Search for the cell housing the specified text and yield its [x, y] center coordinate. 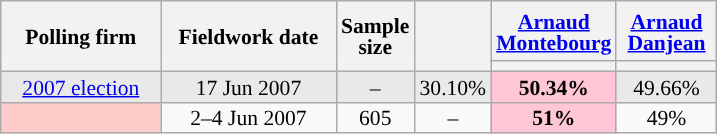
Samplesize [375, 36]
2007 election [81, 86]
49.66% [666, 86]
Fieldwork date [248, 36]
605 [375, 118]
30.10% [452, 86]
Arnaud Montebourg [554, 31]
17 Jun 2007 [248, 86]
Arnaud Danjean [666, 31]
50.34% [554, 86]
2–4 Jun 2007 [248, 118]
51% [554, 118]
49% [666, 118]
Polling firm [81, 36]
